Scan for the cell matching the given text and deliver its (X, Y) coordinate at center. 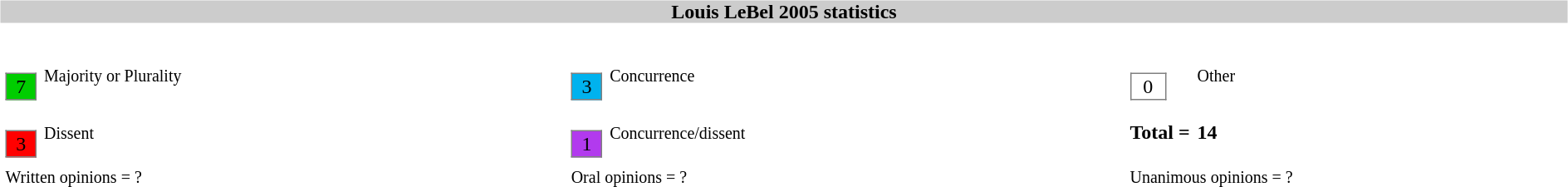
Concurrence (865, 76)
Other (1380, 76)
Concurrence/dissent (865, 132)
Dissent (304, 132)
Total = (1159, 132)
14 (1380, 132)
Majority or Plurality (304, 76)
Louis LeBel 2005 statistics (784, 12)
